Detect which cell encompasses the target text, then output its (X, Y) center coordinate. 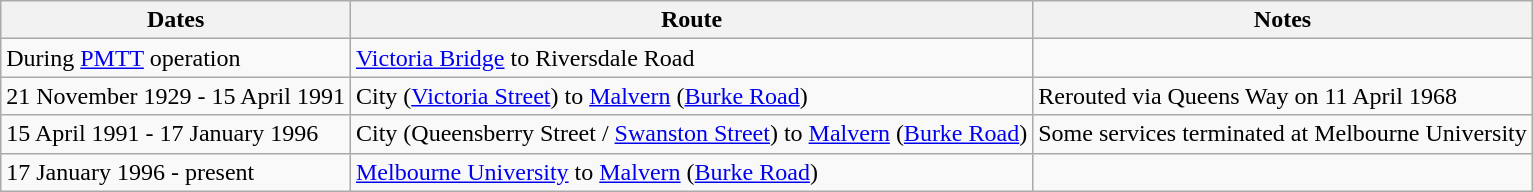
Some services terminated at Melbourne University (1283, 134)
During PMTT operation (176, 58)
Dates (176, 20)
17 January 1996 - present (176, 172)
Route (691, 20)
Rerouted via Queens Way on 11 April 1968 (1283, 96)
City (Victoria Street) to Malvern (Burke Road) (691, 96)
21 November 1929 - 15 April 1991 (176, 96)
Notes (1283, 20)
15 April 1991 - 17 January 1996 (176, 134)
Melbourne University to Malvern (Burke Road) (691, 172)
Victoria Bridge to Riversdale Road (691, 58)
City (Queensberry Street / Swanston Street) to Malvern (Burke Road) (691, 134)
